Return (X, Y) of the center of cell containing provided text 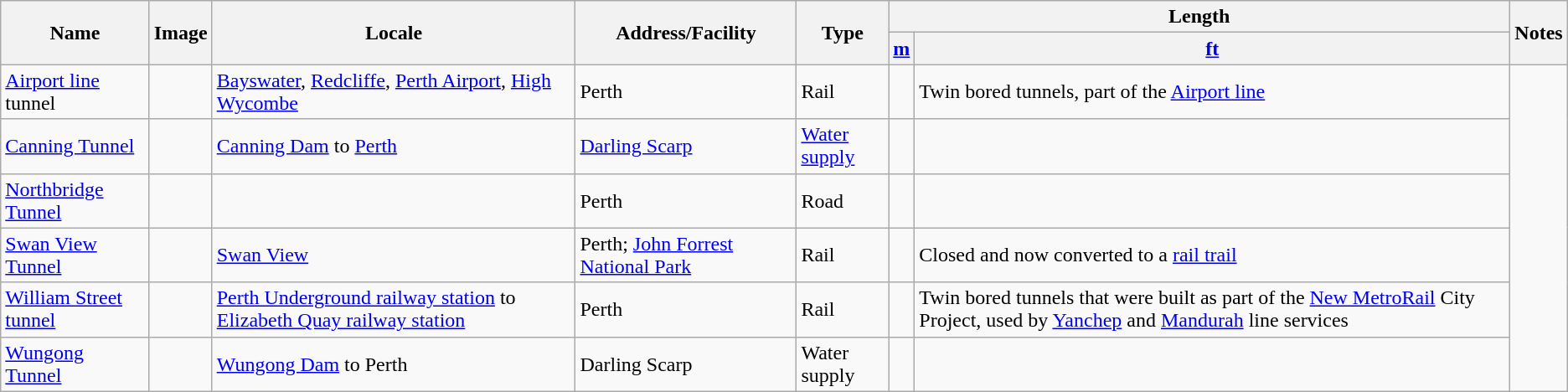
Image (181, 33)
Swan View (394, 255)
Swan View Tunnel (75, 255)
m (901, 49)
Perth; John Forrest National Park (686, 255)
Locale (394, 33)
Twin bored tunnels that were built as part of the New MetroRail City Project, used by Yanchep and Mandurah line services (1213, 310)
Northbridge Tunnel (75, 201)
Length (1199, 17)
Perth Underground railway station to Elizabeth Quay railway station (394, 310)
Address/Facility (686, 33)
ft (1213, 49)
Type (843, 33)
Road (843, 201)
Canning Dam to Perth (394, 146)
Notes (1539, 33)
Twin bored tunnels, part of the Airport line (1213, 92)
William Street tunnel (75, 310)
Canning Tunnel (75, 146)
Airport line tunnel (75, 92)
Wungong Tunnel (75, 364)
Name (75, 33)
Wungong Dam to Perth (394, 364)
Bayswater, Redcliffe, Perth Airport, High Wycombe (394, 92)
Closed and now converted to a rail trail (1213, 255)
